Extract the (x, y) coordinate from the center of the cell holding the provided text.  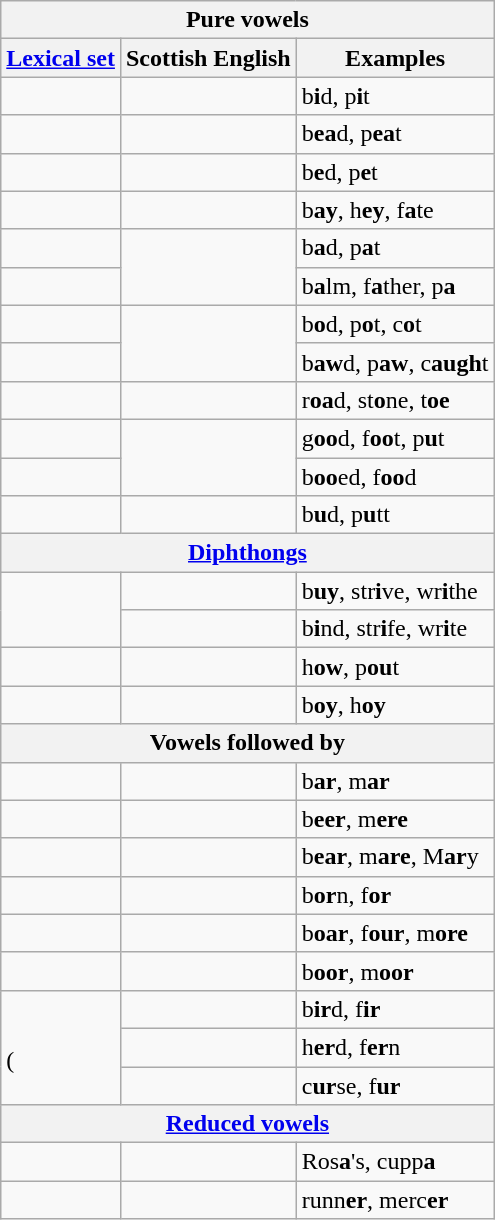
Examples (395, 58)
beer, mere (395, 819)
Scottish English (208, 58)
how, pout (395, 667)
Rosa's, cuppa (395, 1162)
bawd, paw, caught (395, 362)
bad, pat (395, 248)
Diphthongs (248, 553)
good, foot, put (395, 438)
balm, father, pa (395, 286)
( (61, 1047)
bud, putt (395, 515)
born, for (395, 895)
bind, strife, write (395, 629)
boor, moor (395, 971)
bar, mar (395, 781)
bead, peat (395, 134)
bird, fir (395, 1009)
bear, mare, Mary (395, 857)
Pure vowels (248, 20)
herd, fern (395, 1047)
runner, mercer (395, 1200)
Lexical set (61, 58)
bed, pet (395, 172)
booed, food (395, 477)
bod, pot, cot (395, 324)
boy, hoy (395, 705)
buy, strive, writhe (395, 591)
Reduced vowels (248, 1124)
Vowels followed by (248, 743)
bay, hey, fate (395, 210)
bid, pit (395, 96)
boar, four, more (395, 933)
curse, fur (395, 1085)
road, stone, toe (395, 400)
